Pinpoint the cell where the given text exists, returning its [X, Y] midpoint coordinate. 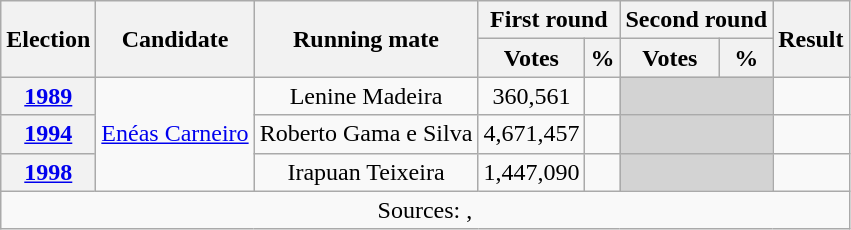
Lenine Madeira [366, 96]
1989 [48, 96]
Sources: , [425, 210]
Enéas Carneiro [175, 134]
1998 [48, 172]
1994 [48, 134]
360,561 [532, 96]
Election [48, 39]
Running mate [366, 39]
Irapuan Teixeira [366, 172]
Roberto Gama e Silva [366, 134]
Candidate [175, 39]
4,671,457 [532, 134]
Result [811, 39]
Second round [696, 20]
1,447,090 [532, 172]
First round [549, 20]
